For the text-containing cell, return its midpoint in [X, Y] coordinate format. 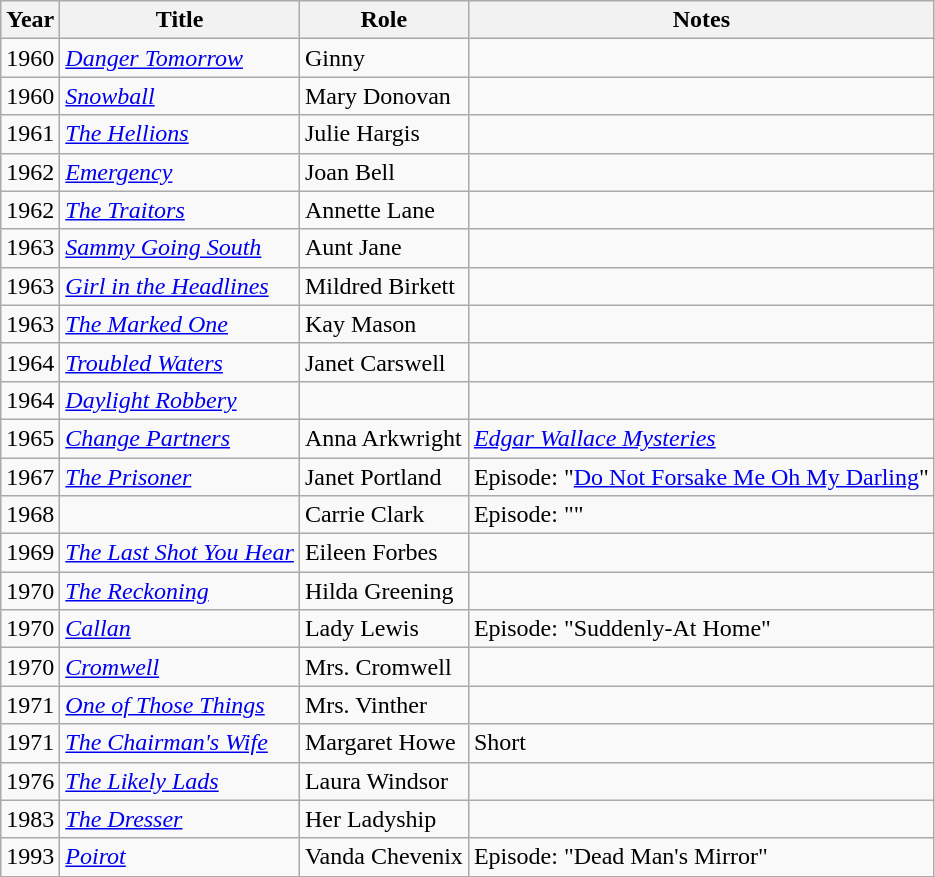
Danger Tomorrow [180, 58]
Mrs. Cromwell [384, 667]
Role [384, 20]
Notes [701, 20]
The Prisoner [180, 477]
Janet Portland [384, 477]
Cromwell [180, 667]
Callan [180, 629]
Edgar Wallace Mysteries [701, 438]
Change Partners [180, 438]
Sammy Going South [180, 248]
Ginny [384, 58]
Mildred Birkett [384, 286]
The Last Shot You Hear [180, 553]
One of Those Things [180, 705]
1969 [30, 553]
The Chairman's Wife [180, 743]
Daylight Robbery [180, 400]
The Likely Lads [180, 781]
Aunt Jane [384, 248]
Lady Lewis [384, 629]
Anna Arkwright [384, 438]
Girl in the Headlines [180, 286]
Year [30, 20]
Mrs. Vinther [384, 705]
1968 [30, 515]
Snowball [180, 96]
Vanda Chevenix [384, 857]
The Dresser [180, 819]
Her Ladyship [384, 819]
Mary Donovan [384, 96]
Short [701, 743]
Eileen Forbes [384, 553]
Margaret Howe [384, 743]
Laura Windsor [384, 781]
1976 [30, 781]
1993 [30, 857]
The Marked One [180, 324]
1965 [30, 438]
Troubled Waters [180, 362]
Janet Carswell [384, 362]
Emergency [180, 172]
Episode: "" [701, 515]
Kay Mason [384, 324]
Title [180, 20]
Annette Lane [384, 210]
1961 [30, 134]
Joan Bell [384, 172]
Episode: "Dead Man's Mirror" [701, 857]
Episode: "Suddenly-At Home" [701, 629]
Poirot [180, 857]
Hilda Greening [384, 591]
The Reckoning [180, 591]
Julie Hargis [384, 134]
The Hellions [180, 134]
1983 [30, 819]
Carrie Clark [384, 515]
1967 [30, 477]
Episode: "Do Not Forsake Me Oh My Darling" [701, 477]
The Traitors [180, 210]
